Locate the cell with the specified text and output its [X, Y] center coordinate. 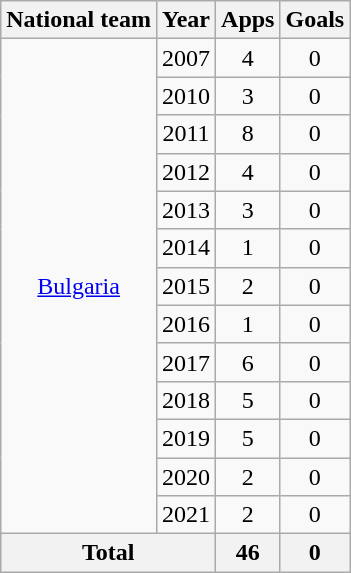
2021 [186, 515]
2007 [186, 58]
Goals [315, 20]
8 [248, 134]
2015 [186, 286]
2020 [186, 477]
Apps [248, 20]
2011 [186, 134]
6 [248, 362]
2017 [186, 362]
46 [248, 553]
2018 [186, 400]
Bulgaria [79, 286]
2014 [186, 248]
Total [108, 553]
2013 [186, 210]
2010 [186, 96]
Year [186, 20]
2012 [186, 172]
2016 [186, 324]
2019 [186, 438]
National team [79, 20]
